For the text-containing cell, return its midpoint in (X, Y) coordinate format. 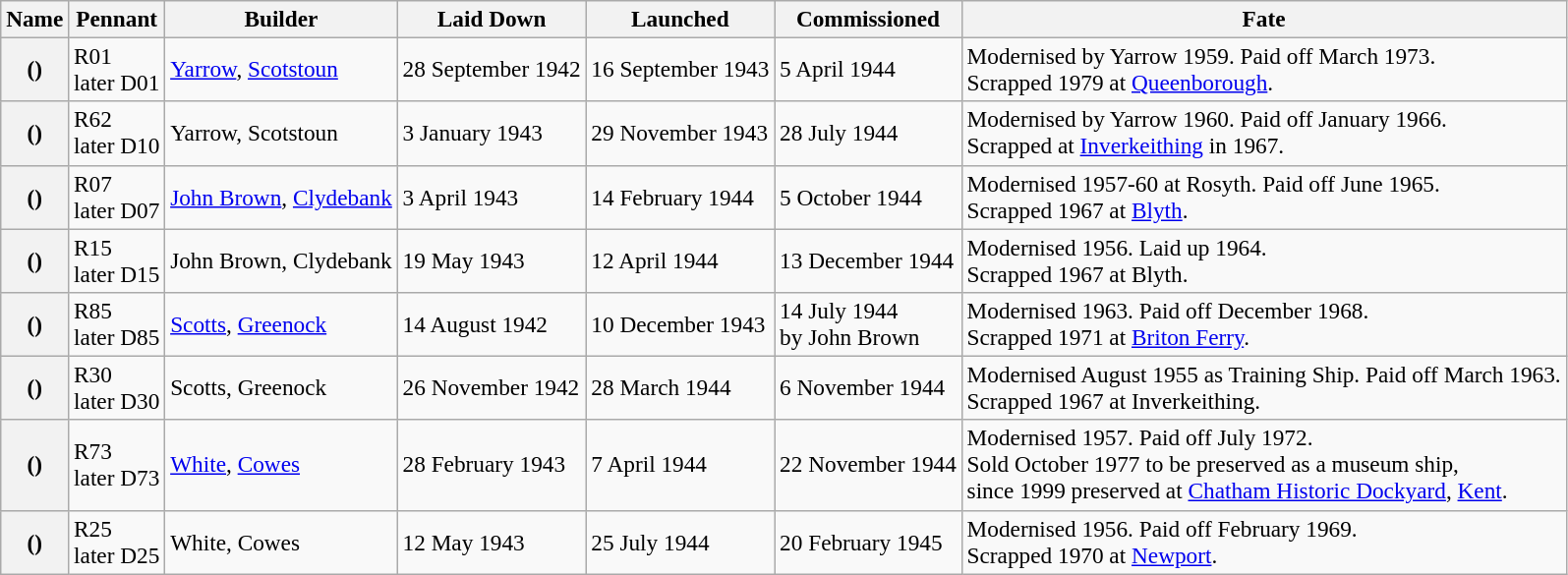
Builder (281, 19)
3 April 1943 (492, 197)
R62later D10 (117, 134)
R01later D01 (117, 69)
14 July 1944by John Brown (868, 324)
R30later D30 (117, 387)
Modernised August 1955 as Training Ship. Paid off March 1963. Scrapped 1967 at Inverkeithing. (1264, 387)
R15later D15 (117, 259)
10 December 1943 (680, 324)
Modernised 1956. Laid up 1964. Scrapped 1967 at Blyth. (1264, 259)
R85later D85 (117, 324)
7 April 1944 (680, 465)
Modernised by Yarrow 1960. Paid off January 1966. Scrapped at Inverkeithing in 1967. (1264, 134)
Pennant (117, 19)
5 October 1944 (868, 197)
14 February 1944 (680, 197)
Modernised 1957. Paid off July 1972. Sold October 1977 to be preserved as a museum ship,since 1999 preserved at Chatham Historic Dockyard, Kent. (1264, 465)
Launched (680, 19)
Fate (1264, 19)
6 November 1944 (868, 387)
Modernised 1957-60 at Rosyth. Paid off June 1965. Scrapped 1967 at Blyth. (1264, 197)
22 November 1944 (868, 465)
Modernised 1956. Paid off February 1969. Scrapped 1970 at Newport. (1264, 543)
26 November 1942 (492, 387)
28 September 1942 (492, 69)
5 April 1944 (868, 69)
Laid Down (492, 19)
R07later D07 (117, 197)
12 May 1943 (492, 543)
Commissioned (868, 19)
R73later D73 (117, 465)
R25later D25 (117, 543)
12 April 1944 (680, 259)
Modernised 1963. Paid off December 1968. Scrapped 1971 at Briton Ferry. (1264, 324)
16 September 1943 (680, 69)
25 July 1944 (680, 543)
3 January 1943 (492, 134)
28 July 1944 (868, 134)
Name (35, 19)
Modernised by Yarrow 1959. Paid off March 1973. Scrapped 1979 at Queenborough. (1264, 69)
20 February 1945 (868, 543)
13 December 1944 (868, 259)
28 February 1943 (492, 465)
28 March 1944 (680, 387)
19 May 1943 (492, 259)
29 November 1943 (680, 134)
14 August 1942 (492, 324)
